Find where the given text appears and provide that cell's center as [X, Y] coordinate. 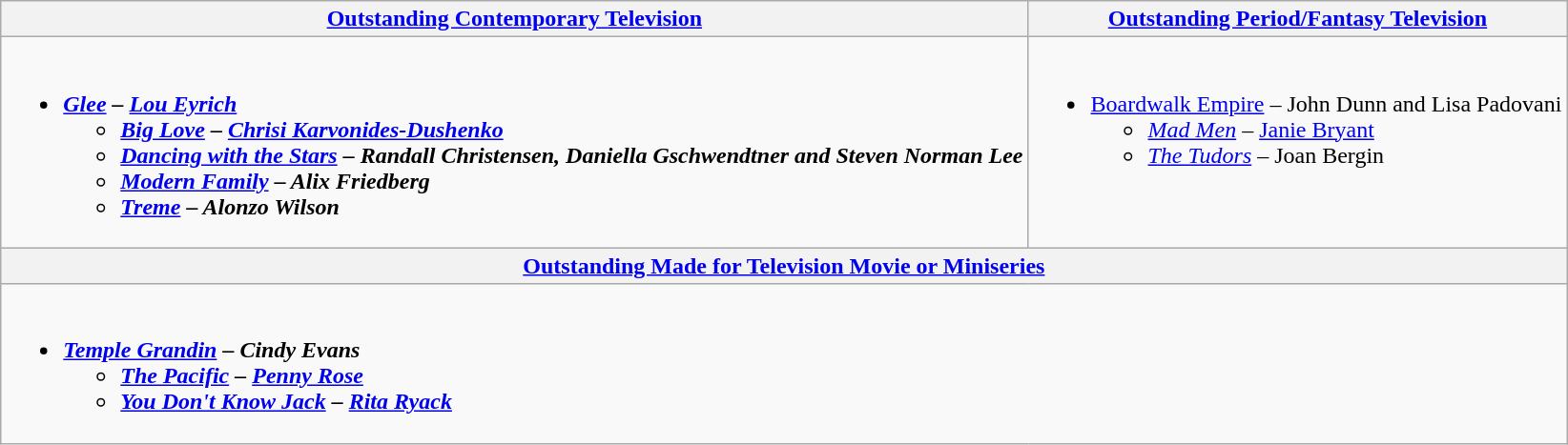
Boardwalk Empire – John Dunn and Lisa PadovaniMad Men – Janie BryantThe Tudors – Joan Bergin [1297, 143]
Temple Grandin – Cindy EvansThe Pacific – Penny RoseYou Don't Know Jack – Rita Ryack [784, 364]
Outstanding Contemporary Television [515, 19]
Outstanding Period/Fantasy Television [1297, 19]
Outstanding Made for Television Movie or Miniseries [784, 266]
